Find where the given text appears and provide that cell's center as [x, y] coordinate. 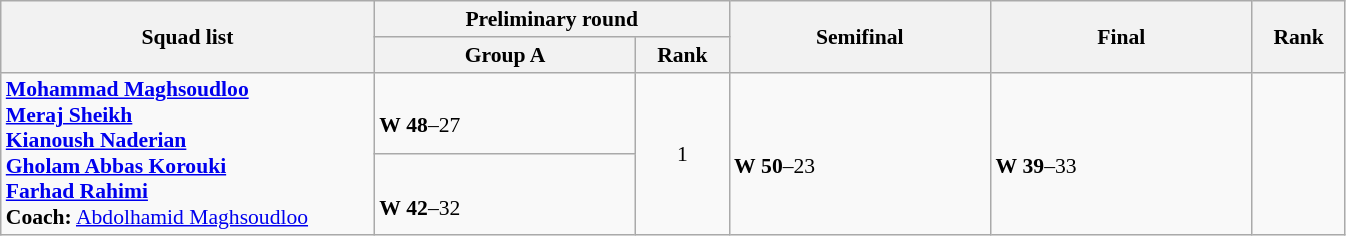
Squad list [188, 36]
1 [682, 154]
W 42–32 [504, 195]
Final [1120, 36]
Semifinal [860, 36]
Group A [504, 55]
W 50–23 [860, 154]
W 48–27 [504, 113]
W 39–33 [1120, 154]
Mohammad MaghsoudlooMeraj SheikhKianoush NaderianGholam Abbas KoroukiFarhad RahimiCoach: Abdolhamid Maghsoudloo [188, 154]
Preliminary round [552, 19]
